Extract the [X, Y] coordinate from the center of the cell holding the provided text.  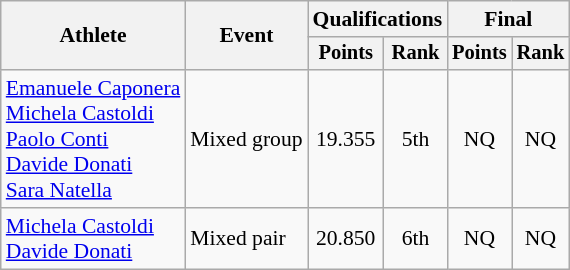
5th [416, 139]
Mixed pair [246, 238]
Emanuele CaponeraMichela CastoldiPaolo ContiDavide DonatiSara Natella [94, 139]
Athlete [94, 36]
Final [508, 19]
6th [416, 238]
19.355 [346, 139]
Qualifications [378, 19]
Mixed group [246, 139]
Event [246, 36]
20.850 [346, 238]
Michela CastoldiDavide Donati [94, 238]
